Provide the [x, y] coordinate of the cell's center where the given text is located.  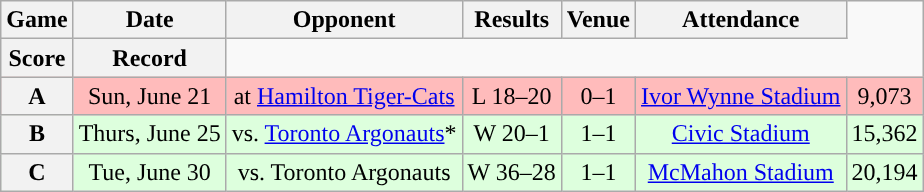
9,073 [884, 96]
Results [512, 20]
Date [150, 20]
Attendance [741, 20]
Opponent [344, 20]
A [37, 96]
Ivor Wynne Stadium [741, 96]
vs. Toronto Argonauts [344, 172]
Sun, June 21 [150, 96]
W 20–1 [512, 134]
Thurs, June 25 [150, 134]
McMahon Stadium [741, 172]
Civic Stadium [741, 134]
C [37, 172]
L 18–20 [512, 96]
0–1 [598, 96]
Venue [598, 20]
15,362 [884, 134]
Game [37, 20]
20,194 [884, 172]
Tue, June 30 [150, 172]
Score [37, 58]
B [37, 134]
vs. Toronto Argonauts* [344, 134]
at Hamilton Tiger-Cats [344, 96]
W 36–28 [512, 172]
Record [150, 58]
